Detect which cell encompasses the target text, then output its [X, Y] center coordinate. 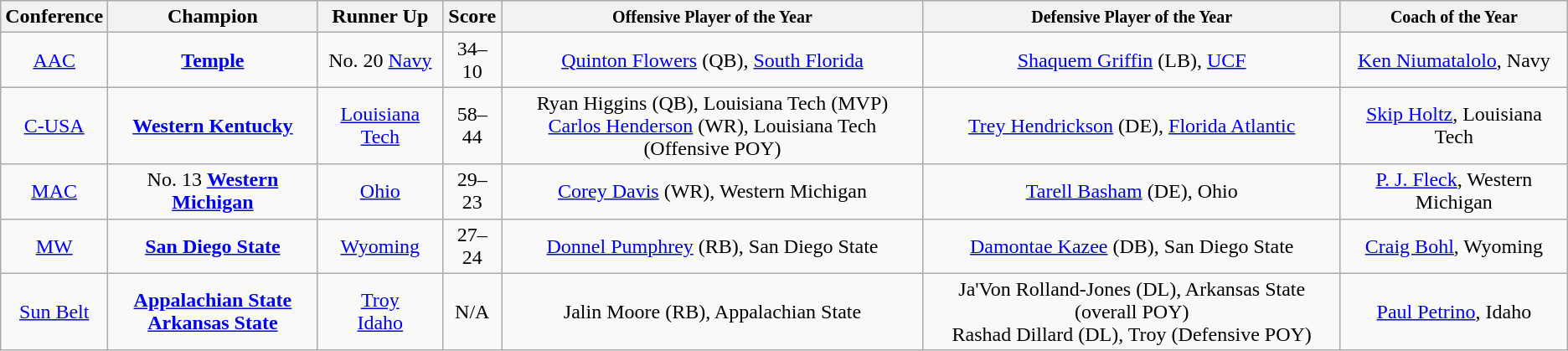
Ohio [380, 191]
Louisiana Tech [380, 126]
58–44 [472, 126]
AAC [54, 60]
Quinton Flowers (QB), South Florida [712, 60]
N/A [472, 312]
34–10 [472, 60]
Corey Davis (WR), Western Michigan [712, 191]
Ryan Higgins (QB), Louisiana Tech (MVP)Carlos Henderson (WR), Louisiana Tech (Offensive POY) [712, 126]
27–24 [472, 246]
Skip Holtz, Louisiana Tech [1454, 126]
Conference [54, 17]
Paul Petrino, Idaho [1454, 312]
Tarell Basham (DE), Ohio [1132, 191]
Champion [213, 17]
No. 20 Navy [380, 60]
MW [54, 246]
Wyoming [380, 246]
Coach of the Year [1454, 17]
Donnel Pumphrey (RB), San Diego State [712, 246]
Ken Niumatalolo, Navy [1454, 60]
C-USA [54, 126]
Shaquem Griffin (LB), UCF [1132, 60]
Western Kentucky [213, 126]
San Diego State [213, 246]
TroyIdaho [380, 312]
29–23 [472, 191]
MAC [54, 191]
Sun Belt [54, 312]
Offensive Player of the Year [712, 17]
Runner Up [380, 17]
P. J. Fleck, Western Michigan [1454, 191]
Defensive Player of the Year [1132, 17]
Temple [213, 60]
Appalachian StateArkansas State [213, 312]
No. 13 Western Michigan [213, 191]
Jalin Moore (RB), Appalachian State [712, 312]
Damontae Kazee (DB), San Diego State [1132, 246]
Craig Bohl, Wyoming [1454, 246]
Score [472, 17]
Trey Hendrickson (DE), Florida Atlantic [1132, 126]
Ja'Von Rolland-Jones (DL), Arkansas State (overall POY)Rashad Dillard (DL), Troy (Defensive POY) [1132, 312]
